Provide the [x, y] coordinate of the cell's center where the given text is located.  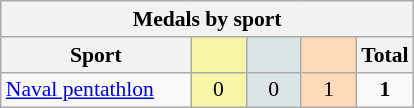
Total [384, 55]
Sport [96, 55]
Medals by sport [208, 19]
Naval pentathlon [96, 90]
